Determine the (X, Y) coordinate at the center of the cell enclosing the given text.  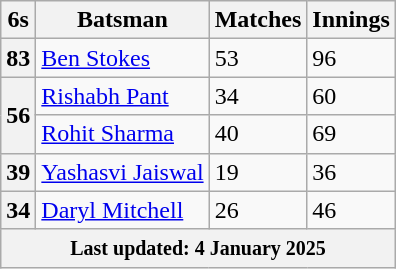
Rohit Sharma (122, 134)
Rishabh Pant (122, 96)
39 (18, 172)
36 (351, 172)
Yashasvi Jaiswal (122, 172)
56 (18, 115)
6s (18, 20)
53 (258, 58)
40 (258, 134)
Batsman (122, 20)
Ben Stokes (122, 58)
60 (351, 96)
69 (351, 134)
Matches (258, 20)
26 (258, 210)
Daryl Mitchell (122, 210)
46 (351, 210)
96 (351, 58)
19 (258, 172)
83 (18, 58)
Last updated: 4 January 2025 (198, 248)
Innings (351, 20)
